Extract the [X, Y] coordinate from the center of the cell holding the provided text.  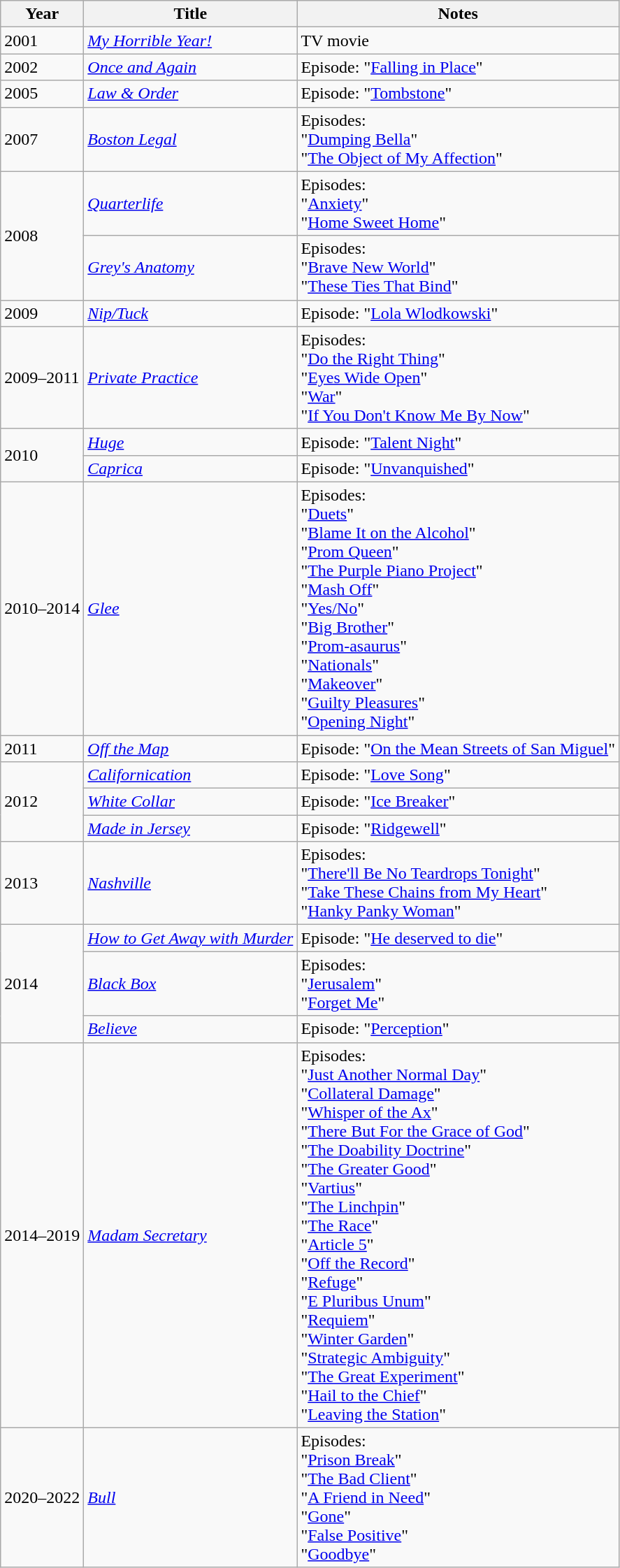
Episodes: "Anxiety" "Home Sweet Home" [459, 203]
Once and Again [190, 67]
Nashville [190, 884]
2005 [42, 94]
Notes [459, 14]
Quarterlife [190, 203]
2013 [42, 884]
Episode: "He deserved to die" [459, 938]
2002 [42, 67]
2007 [42, 139]
Bull [190, 1497]
Madam Secretary [190, 1235]
Episodes: "Do the Right Thing" "Eyes Wide Open" "War" "If You Don't Know Me By Now" [459, 377]
Episode: "Unvanquished" [459, 468]
Episode: "Falling in Place" [459, 67]
TV movie [459, 41]
Californication [190, 775]
2010–2014 [42, 608]
Grey's Anatomy [190, 268]
2014–2019 [42, 1235]
Year [42, 14]
White Collar [190, 802]
2009–2011 [42, 377]
Boston Legal [190, 139]
Episode: "Talent Night" [459, 442]
Episodes: "Dumping Bella" "The Object of My Affection" [459, 139]
How to Get Away with Murder [190, 938]
Made in Jersey [190, 828]
Off the Map [190, 749]
Episodes: "Brave New World" "These Ties That Bind" [459, 268]
Nip/Tuck [190, 313]
2010 [42, 455]
2011 [42, 749]
Black Box [190, 984]
Private Practice [190, 377]
Episode: "Perception" [459, 1029]
Episode: "Tombstone" [459, 94]
Caprica [190, 468]
Title [190, 14]
My Horrible Year! [190, 41]
Episodes: "Prison Break" "The Bad Client" "A Friend in Need" "Gone" "False Positive" "Goodbye" [459, 1497]
2009 [42, 313]
2008 [42, 236]
Episodes: "There'll Be No Teardrops Tonight" "Take These Chains from My Heart" "Hanky Panky Woman" [459, 884]
2014 [42, 984]
Episode: "On the Mean Streets of San Miguel" [459, 749]
Glee [190, 608]
Episode: "Love Song" [459, 775]
Believe [190, 1029]
Law & Order [190, 94]
2020–2022 [42, 1497]
Episode: "Ice Breaker" [459, 802]
Episode: "Ridgewell" [459, 828]
Huge [190, 442]
2012 [42, 802]
Episodes: "Jerusalem" "Forget Me" [459, 984]
Episode: "Lola Wlodkowski" [459, 313]
2001 [42, 41]
